Return (X, Y) of the center of cell containing provided text 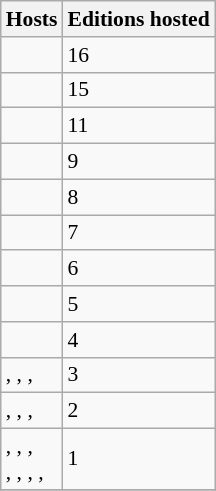
16 (138, 55)
7 (138, 233)
, , , , , , , (32, 460)
1 (138, 460)
2 (138, 411)
Hosts (32, 19)
11 (138, 126)
3 (138, 375)
8 (138, 197)
4 (138, 340)
6 (138, 269)
5 (138, 304)
Editions hosted (138, 19)
15 (138, 90)
9 (138, 162)
